Detect which cell encompasses the target text, then output its [x, y] center coordinate. 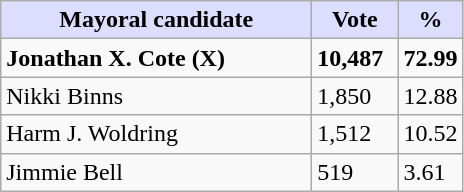
Vote [355, 20]
10.52 [430, 134]
10,487 [355, 58]
1,512 [355, 134]
Mayoral candidate [156, 20]
% [430, 20]
Nikki Binns [156, 96]
72.99 [430, 58]
Jonathan X. Cote (X) [156, 58]
1,850 [355, 96]
519 [355, 172]
Jimmie Bell [156, 172]
3.61 [430, 172]
12.88 [430, 96]
Harm J. Woldring [156, 134]
